For the text-containing cell, return its midpoint in [x, y] coordinate format. 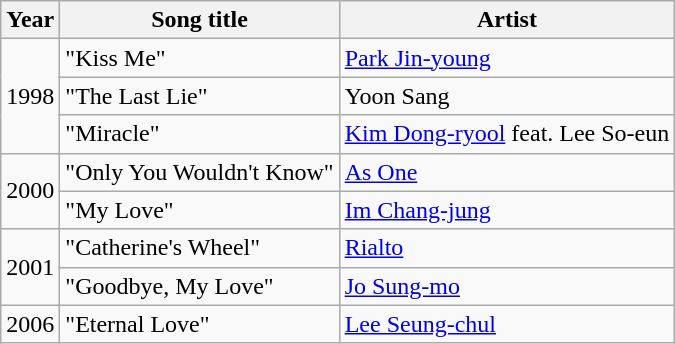
Year [30, 20]
Park Jin-young [507, 58]
2006 [30, 324]
Rialto [507, 248]
2000 [30, 191]
Lee Seung-chul [507, 324]
Kim Dong-ryool feat. Lee So-eun [507, 134]
Jo Sung-mo [507, 286]
"The Last Lie" [200, 96]
Yoon Sang [507, 96]
"Only You Wouldn't Know" [200, 172]
"Goodbye, My Love" [200, 286]
"My Love" [200, 210]
"Miracle" [200, 134]
2001 [30, 267]
Song title [200, 20]
"Kiss Me" [200, 58]
1998 [30, 96]
Artist [507, 20]
Im Chang-jung [507, 210]
As One [507, 172]
"Catherine's Wheel" [200, 248]
"Eternal Love" [200, 324]
